Output the [X, Y] coordinate of the center of the cell containing the given text.  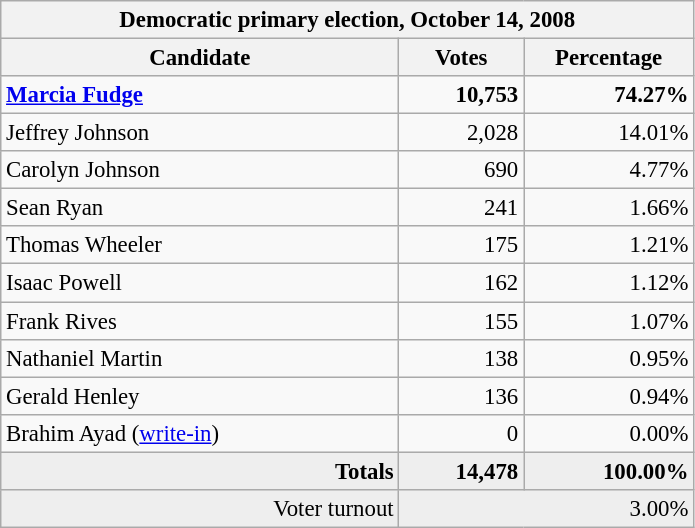
690 [462, 170]
Candidate [200, 58]
Jeffrey Johnson [200, 133]
Sean Ryan [200, 208]
Carolyn Johnson [200, 170]
Gerald Henley [200, 396]
0 [462, 433]
Brahim Ayad (write-in) [200, 433]
Thomas Wheeler [200, 245]
4.77% [609, 170]
241 [462, 208]
175 [462, 245]
Isaac Powell [200, 283]
Democratic primary election, October 14, 2008 [348, 20]
136 [462, 396]
0.95% [609, 358]
Frank Rives [200, 321]
0.00% [609, 433]
Votes [462, 58]
1.07% [609, 321]
1.21% [609, 245]
14.01% [609, 133]
10,753 [462, 95]
100.00% [609, 471]
1.66% [609, 208]
Nathaniel Martin [200, 358]
0.94% [609, 396]
Marcia Fudge [200, 95]
14,478 [462, 471]
Percentage [609, 58]
138 [462, 358]
1.12% [609, 283]
2,028 [462, 133]
155 [462, 321]
3.00% [546, 509]
74.27% [609, 95]
Totals [200, 471]
162 [462, 283]
Voter turnout [200, 509]
